Return (x, y) of the center of cell containing provided text 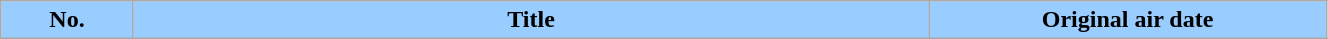
No. (68, 20)
Original air date (1128, 20)
Title (530, 20)
